From the cell containing the given text, extract its center point as [X, Y] coordinate. 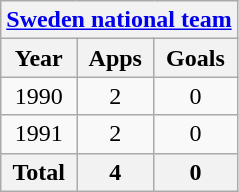
Sweden national team [119, 20]
1990 [39, 96]
Apps [116, 58]
Goals [196, 58]
1991 [39, 134]
4 [116, 172]
Total [39, 172]
Year [39, 58]
